Capture the cell that displays the provided text and extract its (X, Y) central coordinate. 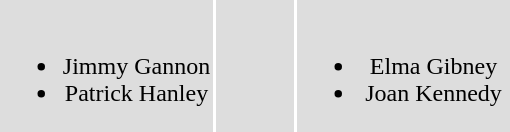
Jimmy GannonPatrick Hanley (106, 66)
Elma GibneyJoan Kennedy (404, 66)
